Output the [X, Y] coordinate of the center of the cell containing the given text.  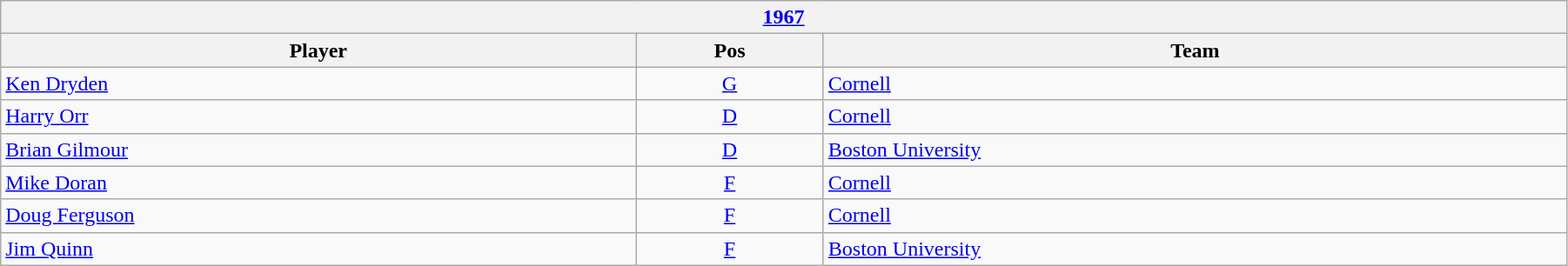
Team [1195, 50]
Pos [730, 50]
Mike Doran [318, 183]
Harry Orr [318, 116]
Doug Ferguson [318, 216]
Player [318, 50]
1967 [784, 17]
Brian Gilmour [318, 150]
Ken Dryden [318, 83]
G [730, 83]
Jim Quinn [318, 249]
